Provide the [x, y] coordinate of the cell's center where the given text is located.  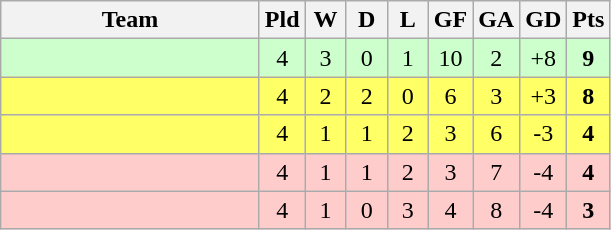
GF [450, 20]
7 [496, 172]
Team [130, 20]
GA [496, 20]
10 [450, 58]
Pts [588, 20]
+8 [544, 58]
W [326, 20]
9 [588, 58]
-3 [544, 134]
D [366, 20]
GD [544, 20]
L [408, 20]
+3 [544, 96]
Pld [282, 20]
